Detect which cell encompasses the target text, then output its (X, Y) center coordinate. 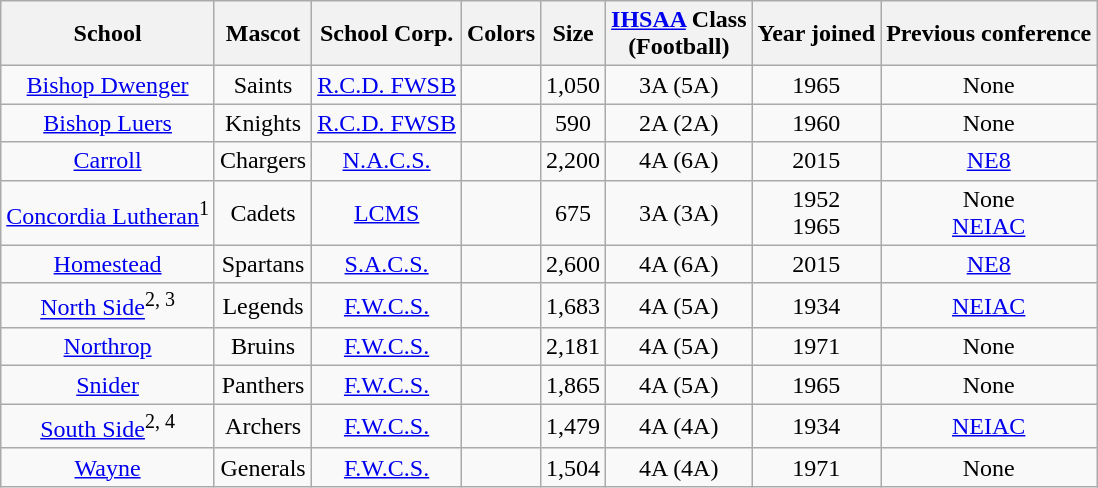
675 (574, 212)
Chargers (262, 161)
N.A.C.S. (387, 161)
1,683 (574, 306)
Wayne (108, 467)
19521965 (816, 212)
Bishop Luers (108, 123)
Generals (262, 467)
1,865 (574, 385)
Concordia Lutheran1 (108, 212)
2,181 (574, 347)
Bishop Dwenger (108, 85)
Previous conference (989, 34)
1,504 (574, 467)
Carroll (108, 161)
School Corp. (387, 34)
Saints (262, 85)
LCMS (387, 212)
Panthers (262, 385)
1,050 (574, 85)
South Side2, 4 (108, 426)
Bruins (262, 347)
2,600 (574, 264)
Legends (262, 306)
3A (3A) (679, 212)
Cadets (262, 212)
1960 (816, 123)
Spartans (262, 264)
Snider (108, 385)
1,479 (574, 426)
2A (2A) (679, 123)
Year joined (816, 34)
2,200 (574, 161)
3A (5A) (679, 85)
School (108, 34)
Northrop (108, 347)
Knights (262, 123)
North Side2, 3 (108, 306)
Size (574, 34)
Homestead (108, 264)
Archers (262, 426)
NoneNEIAC (989, 212)
Colors (500, 34)
S.A.C.S. (387, 264)
IHSAA Class (Football) (679, 34)
590 (574, 123)
Mascot (262, 34)
